Return (x, y) of the center of cell containing provided text 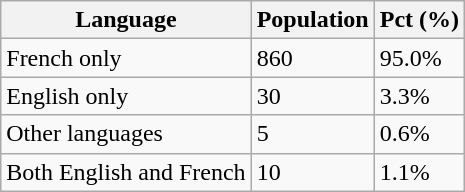
French only (126, 58)
860 (312, 58)
Population (312, 20)
5 (312, 134)
95.0% (419, 58)
English only (126, 96)
10 (312, 172)
0.6% (419, 134)
30 (312, 96)
Both English and French (126, 172)
3.3% (419, 96)
1.1% (419, 172)
Pct (%) (419, 20)
Language (126, 20)
Other languages (126, 134)
